Detect which cell encompasses the target text, then output its [x, y] center coordinate. 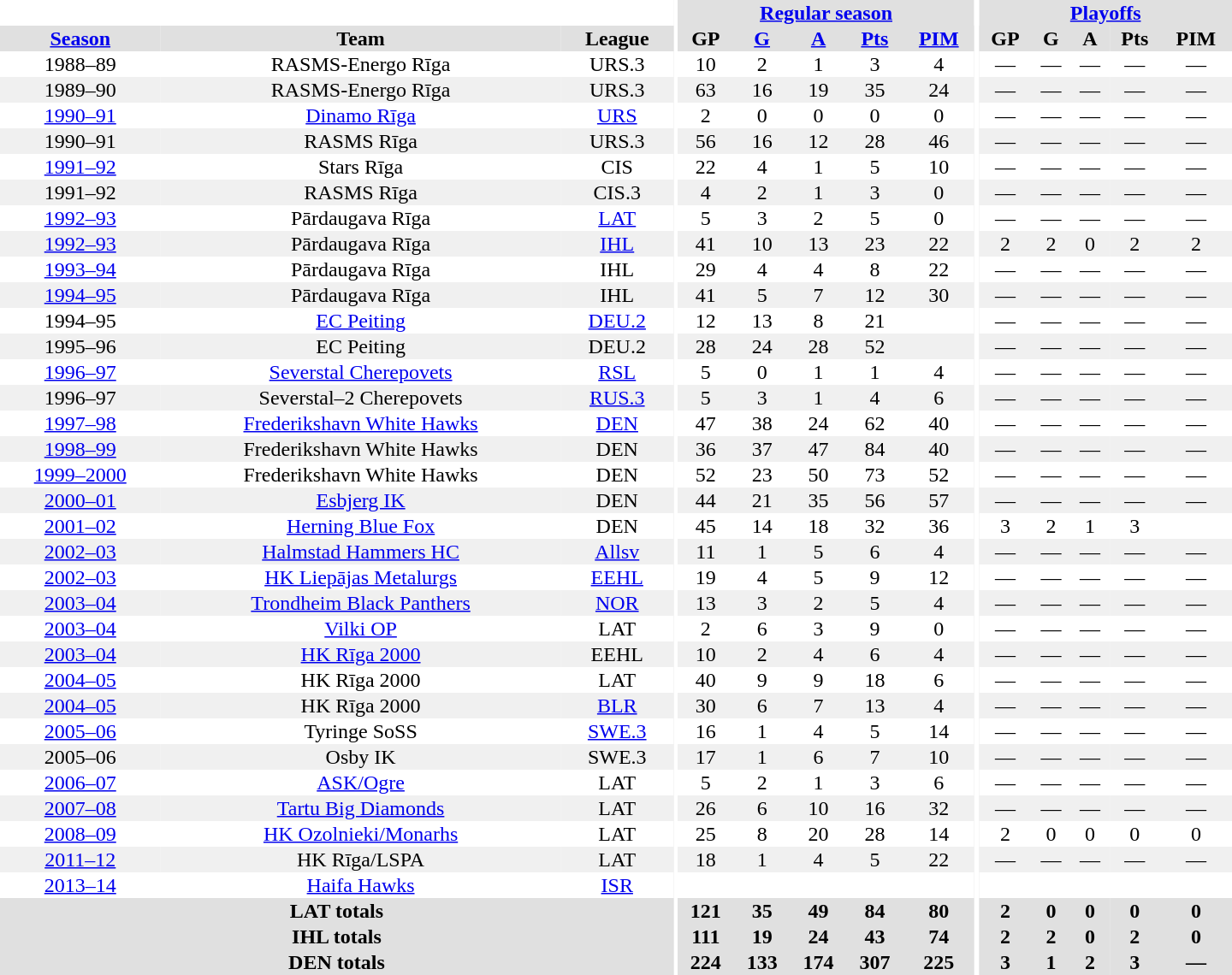
43 [874, 937]
Stars Rīga [360, 167]
Severstal–2 Cherepovets [360, 398]
133 [762, 962]
HK Liepājas Metalurgs [360, 577]
37 [762, 449]
45 [706, 526]
57 [939, 500]
Severstal Cherepovets [360, 372]
20 [819, 834]
Haifa Hawks [360, 885]
2011–12 [80, 860]
Halmstad Hammers HC [360, 552]
Season [80, 38]
11 [706, 552]
25 [706, 834]
2001–02 [80, 526]
IHL totals [337, 937]
50 [819, 475]
CIS.3 [618, 192]
49 [819, 911]
1999–2000 [80, 475]
224 [706, 962]
44 [706, 500]
Team [360, 38]
Esbjerg IK [360, 500]
DEN totals [337, 962]
RUS.3 [618, 398]
Allsv [618, 552]
1988–89 [80, 64]
1998–99 [80, 449]
RSL [618, 372]
26 [706, 808]
BLR [618, 706]
Regular season [826, 13]
17 [706, 757]
Playoffs [1105, 13]
62 [874, 423]
2007–08 [80, 808]
Osby IK [360, 757]
74 [939, 937]
111 [706, 937]
225 [939, 962]
63 [706, 90]
2008–09 [80, 834]
38 [762, 423]
29 [706, 269]
NOR [618, 603]
1997–98 [80, 423]
73 [874, 475]
174 [819, 962]
CIS [618, 167]
Tyringe SoSS [360, 731]
Herning Blue Fox [360, 526]
Trondheim Black Panthers [360, 603]
2006–07 [80, 783]
2013–14 [80, 885]
Tartu Big Diamonds [360, 808]
46 [939, 141]
1993–94 [80, 269]
ISR [618, 885]
80 [939, 911]
121 [706, 911]
HK Rīga/LSPA [360, 860]
1995–96 [80, 346]
HK Ozolnieki/Monarhs [360, 834]
2000–01 [80, 500]
League [618, 38]
URS [618, 115]
Vilki OP [360, 629]
LAT totals [337, 911]
1989–90 [80, 90]
307 [874, 962]
ASK/Ogre [360, 783]
Dinamo Rīga [360, 115]
